Locate the cell with the specified text and output its (x, y) center coordinate. 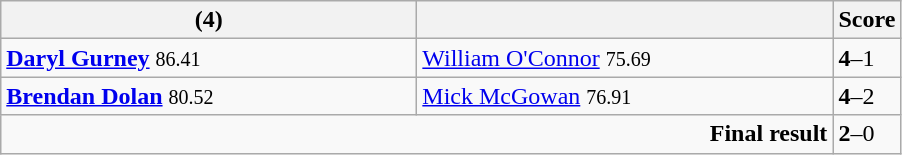
Daryl Gurney 86.41 (209, 58)
(4) (209, 20)
2–0 (867, 134)
William O'Connor 75.69 (625, 58)
4–2 (867, 96)
Score (867, 20)
Mick McGowan 76.91 (625, 96)
4–1 (867, 58)
Brendan Dolan 80.52 (209, 96)
Final result (417, 134)
